Return the (X, Y) coordinate for the center point of the cell that contains the specified text.  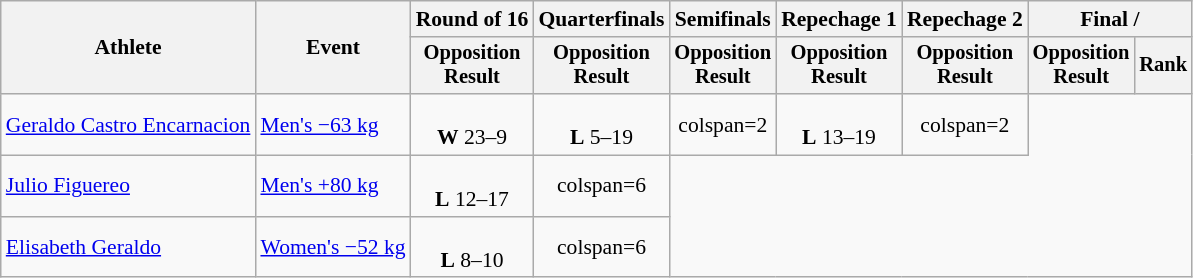
Men's +80 kg (332, 186)
L 13–19 (839, 124)
Repechage 2 (965, 19)
Men's −63 kg (332, 124)
Geraldo Castro Encarnacion (128, 124)
Semifinals (722, 19)
Elisabeth Geraldo (128, 248)
Rank (1163, 66)
L 8–10 (472, 248)
Event (332, 48)
Quarterfinals (601, 19)
Athlete (128, 48)
L 12–17 (472, 186)
Final / (1110, 19)
Women's −52 kg (332, 248)
Julio Figuereo (128, 186)
W 23–9 (472, 124)
Repechage 1 (839, 19)
Round of 16 (472, 19)
L 5–19 (601, 124)
